For the text-containing cell, return its midpoint in (X, Y) coordinate format. 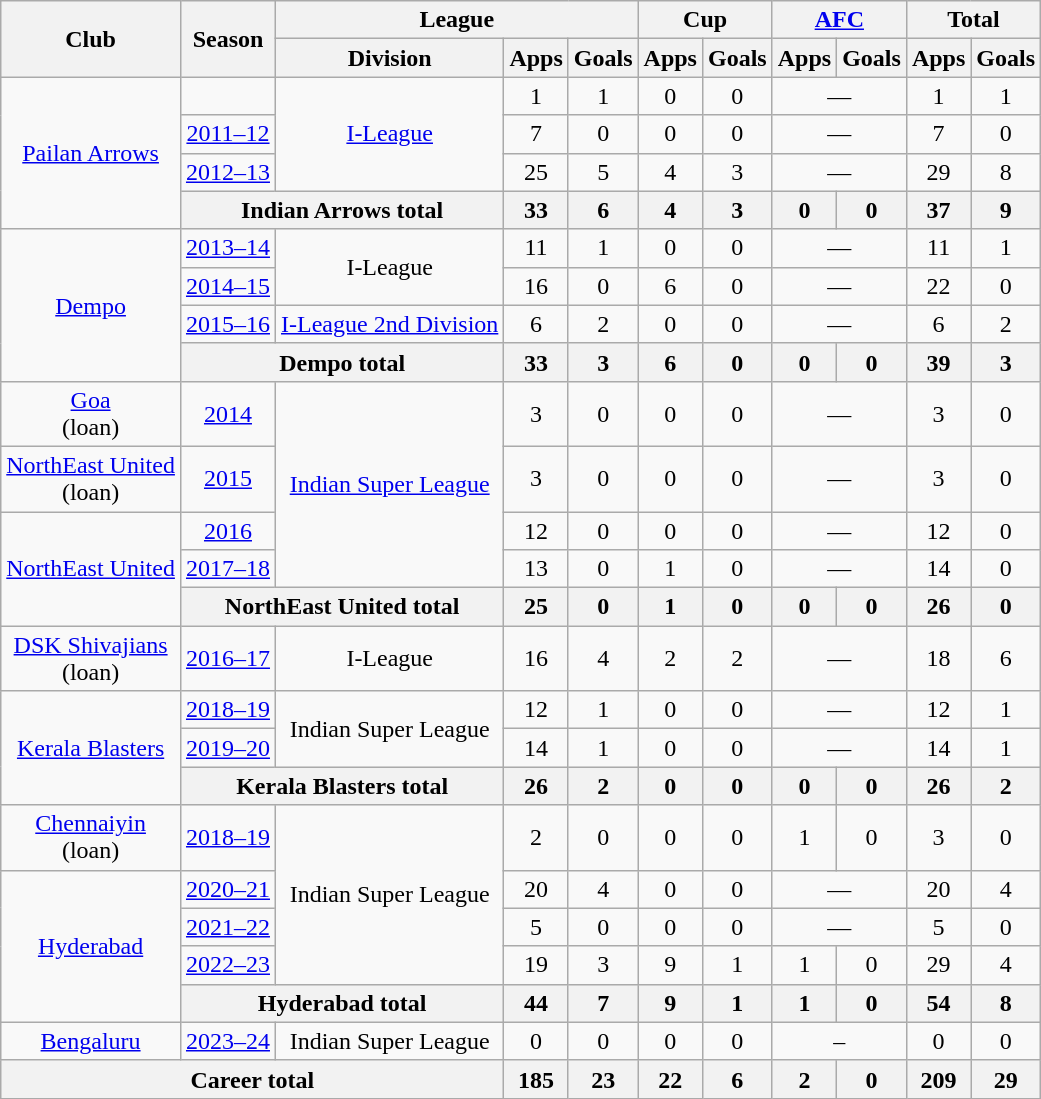
37 (938, 210)
13 (536, 569)
2020–21 (228, 889)
DSK Shivajians (loan) (91, 658)
2014 (228, 414)
2012–13 (228, 172)
NorthEast United (91, 569)
I-League 2nd Division (390, 324)
2015 (228, 478)
Bengaluru (91, 1041)
19 (536, 965)
39 (938, 362)
Division (390, 58)
44 (536, 1003)
2016–17 (228, 658)
Total (973, 20)
2021–22 (228, 927)
Chennaiyin (loan) (91, 838)
Dempo (91, 305)
2019–20 (228, 748)
185 (536, 1079)
Season (228, 39)
54 (938, 1003)
2017–18 (228, 569)
NorthEast United (loan) (91, 478)
League (458, 20)
23 (603, 1079)
Indian Arrows total (342, 210)
18 (938, 658)
AFC (839, 20)
2023–24 (228, 1041)
Hyderabad (91, 946)
– (839, 1041)
NorthEast United total (342, 607)
2011–12 (228, 134)
Kerala Blasters (91, 748)
Goa (loan) (91, 414)
2013–14 (228, 248)
209 (938, 1079)
Cup (705, 20)
2015–16 (228, 324)
Career total (252, 1079)
2014–15 (228, 286)
Kerala Blasters total (342, 786)
2022–23 (228, 965)
Pailan Arrows (91, 153)
Hyderabad total (342, 1003)
2016 (228, 531)
Dempo total (342, 362)
Club (91, 39)
